Extract the [X, Y] coordinate from the center of the cell holding the provided text.  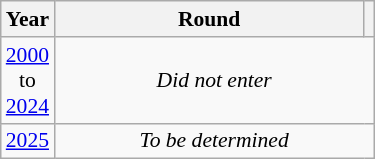
To be determined [214, 141]
Round [209, 19]
2000to2024 [28, 80]
2025 [28, 141]
Did not enter [214, 80]
Year [28, 19]
